Return [x, y] of the center of cell containing provided text 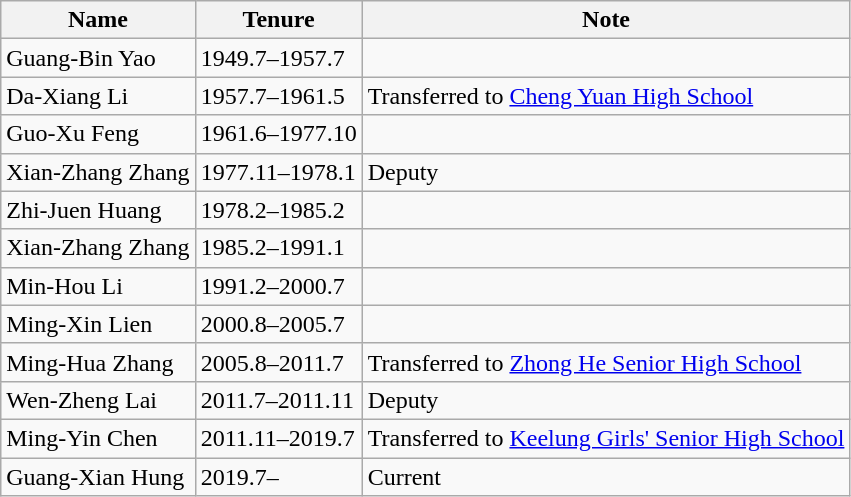
Zhi-Juen Huang [98, 210]
1949.7–1957.7 [278, 58]
Note [606, 20]
Wen-Zheng Lai [98, 400]
2011.7–2011.11 [278, 400]
Current [606, 477]
1991.2–2000.7 [278, 286]
2011.11–2019.7 [278, 438]
1961.6–1977.10 [278, 134]
Guang-Bin Yao [98, 58]
Name [98, 20]
Min-Hou Li [98, 286]
Guang-Xian Hung [98, 477]
1978.2–1985.2 [278, 210]
1957.7–1961.5 [278, 96]
Da-Xiang Li [98, 96]
Ming-Yin Chen [98, 438]
Transferred to Cheng Yuan High School [606, 96]
Ming-Hua Zhang [98, 362]
2000.8–2005.7 [278, 324]
1985.2–1991.1 [278, 248]
2005.8–2011.7 [278, 362]
1977.11–1978.1 [278, 172]
Transferred to Zhong He Senior High School [606, 362]
2019.7– [278, 477]
Tenure [278, 20]
Ming-Xin Lien [98, 324]
Guo-Xu Feng [98, 134]
Transferred to Keelung Girls' Senior High School [606, 438]
